Detect which cell encompasses the target text, then output its [x, y] center coordinate. 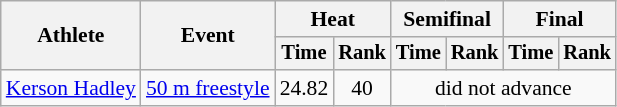
Kerson Hadley [71, 88]
did not advance [504, 88]
Athlete [71, 36]
50 m freestyle [208, 88]
Event [208, 36]
Semifinal [447, 19]
40 [362, 88]
Final [559, 19]
Heat [333, 19]
24.82 [304, 88]
